Provide the (x, y) coordinate of the cell's center where the given text is located.  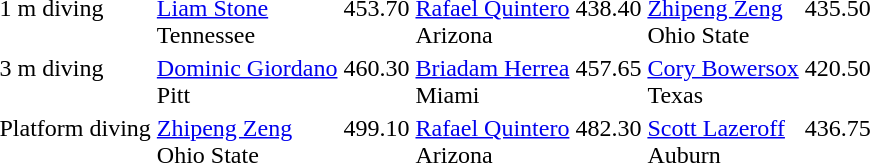
Cory Bowersox Texas (723, 82)
Dominic Giordano Pitt (247, 82)
Briadam Herrea Miami (492, 82)
457.65 (608, 82)
460.30 (376, 82)
